Find where the given text appears and provide that cell's center as [X, Y] coordinate. 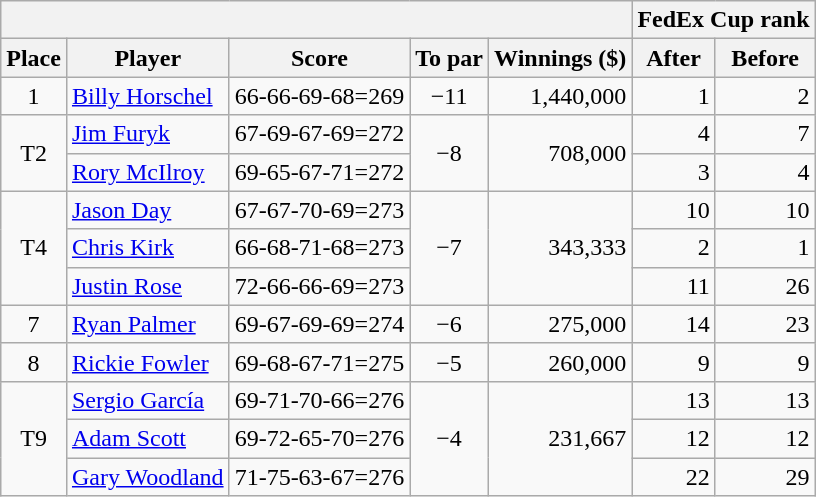
Place [34, 58]
275,000 [560, 324]
Gary Woodland [148, 477]
231,667 [560, 438]
Rickie Fowler [148, 362]
After [674, 58]
67-69-67-69=272 [320, 134]
260,000 [560, 362]
71-75-63-67=276 [320, 477]
26 [765, 286]
Rory McIlroy [148, 172]
Before [765, 58]
67-67-70-69=273 [320, 210]
Justin Rose [148, 286]
708,000 [560, 153]
−7 [450, 248]
72-66-66-69=273 [320, 286]
66-66-69-68=269 [320, 96]
29 [765, 477]
22 [674, 477]
Jason Day [148, 210]
8 [34, 362]
69-67-69-69=274 [320, 324]
To par [450, 58]
66-68-71-68=273 [320, 248]
Jim Furyk [148, 134]
69-71-70-66=276 [320, 400]
Billy Horschel [148, 96]
T9 [34, 438]
Adam Scott [148, 438]
69-72-65-70=276 [320, 438]
FedEx Cup rank [724, 20]
Chris Kirk [148, 248]
14 [674, 324]
69-68-67-71=275 [320, 362]
11 [674, 286]
343,333 [560, 248]
Sergio García [148, 400]
T2 [34, 153]
1,440,000 [560, 96]
−4 [450, 438]
23 [765, 324]
T4 [34, 248]
−11 [450, 96]
Score [320, 58]
−5 [450, 362]
−6 [450, 324]
69-65-67-71=272 [320, 172]
3 [674, 172]
Player [148, 58]
−8 [450, 153]
Ryan Palmer [148, 324]
Winnings ($) [560, 58]
